Return the (x, y) coordinate for the center point of the cell that contains the specified text.  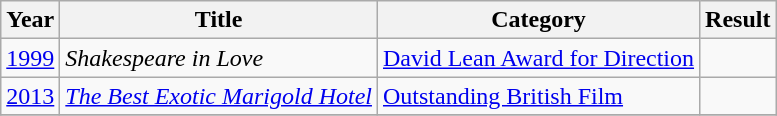
Title (219, 20)
Shakespeare in Love (219, 58)
The Best Exotic Marigold Hotel (219, 96)
2013 (30, 96)
1999 (30, 58)
David Lean Award for Direction (538, 58)
Result (738, 20)
Category (538, 20)
Outstanding British Film (538, 96)
Year (30, 20)
